Return the (X, Y) coordinate for the center point of the cell that contains the specified text.  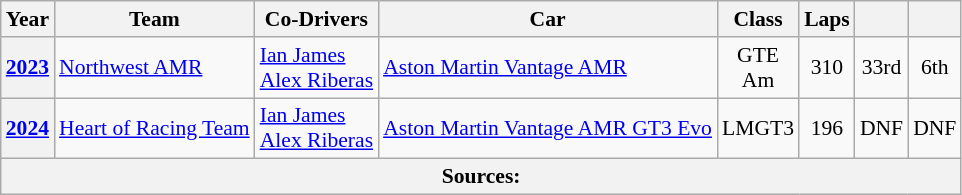
Co-Drivers (316, 19)
6th (934, 68)
2023 (28, 68)
Laps (827, 19)
Heart of Racing Team (154, 128)
Northwest AMR (154, 68)
GTEAm (758, 68)
Class (758, 19)
310 (827, 68)
2024 (28, 128)
Sources: (482, 177)
Team (154, 19)
LMGT3 (758, 128)
Aston Martin Vantage AMR GT3 Evo (548, 128)
Car (548, 19)
33rd (882, 68)
196 (827, 128)
Aston Martin Vantage AMR (548, 68)
Year (28, 19)
